Scan for the cell matching the given text and deliver its [X, Y] coordinate at center. 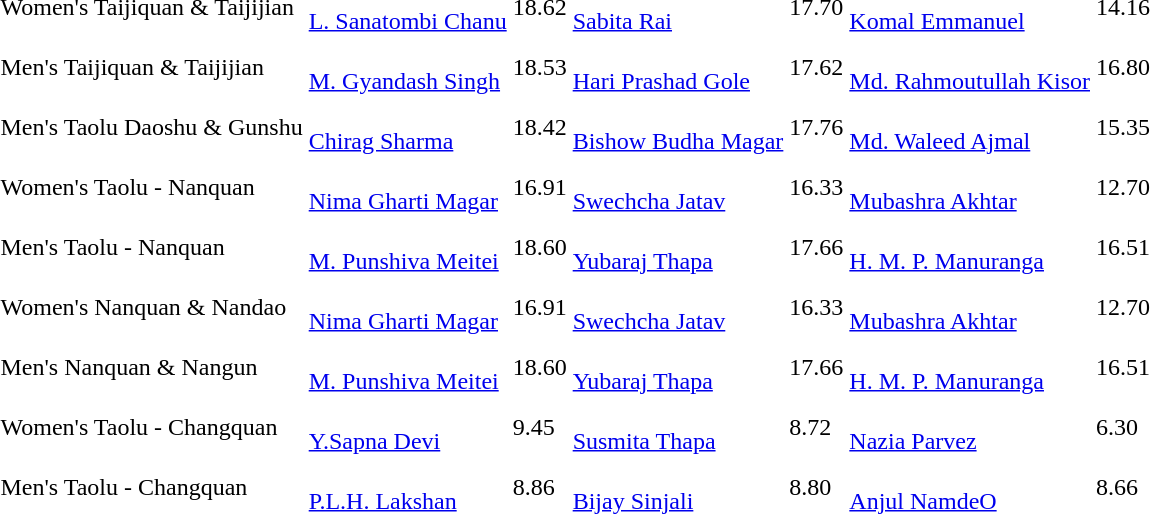
18.53 [540, 68]
Bishow Budha Magar [678, 128]
Y.Sapna Devi [408, 428]
18.42 [540, 128]
M. Gyandash Singh [408, 68]
Md. Waleed Ajmal [970, 128]
Md. Rahmoutullah Kisor [970, 68]
Chirag Sharma [408, 128]
Nazia Parvez [970, 428]
17.62 [816, 68]
Susmita Thapa [678, 428]
Hari Prashad Gole [678, 68]
8.72 [816, 428]
17.76 [816, 128]
9.45 [540, 428]
